From the cell containing the given text, extract its center point as [X, Y] coordinate. 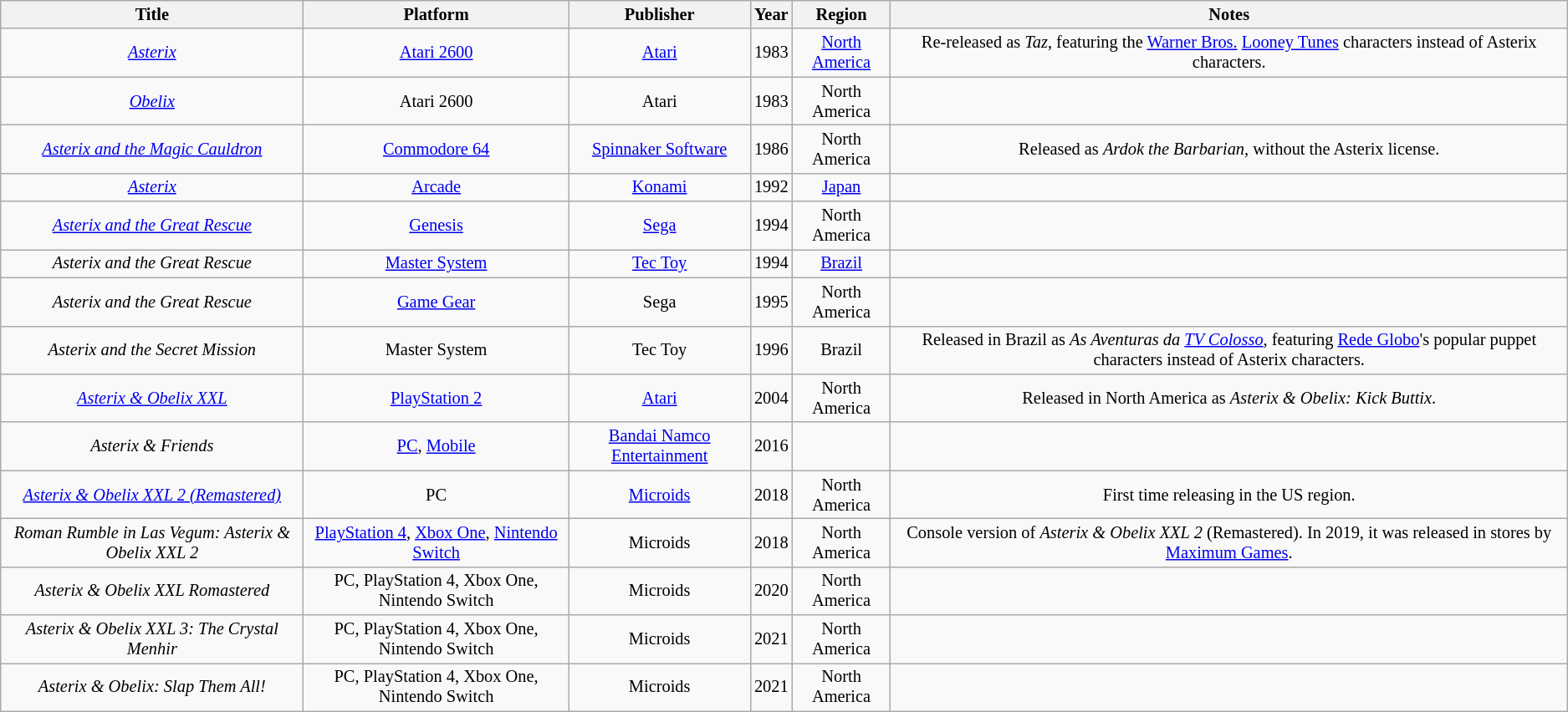
PlayStation 2 [437, 398]
Publisher [659, 14]
First time releasing in the US region. [1229, 495]
Roman Rumble in Las Vegum: Asterix & Obelix XXL 2 [152, 542]
Asterix & Obelix XXL [152, 398]
Konami [659, 187]
PC [437, 495]
2020 [771, 591]
Game Gear [437, 302]
1995 [771, 302]
Asterix & Friends [152, 446]
Platform [437, 14]
Released in North America as Asterix & Obelix: Kick Buttix. [1229, 398]
Genesis [437, 226]
1986 [771, 149]
Asterix and the Magic Cauldron [152, 149]
Notes [1229, 14]
Asterix & Obelix XXL 2 (Remastered) [152, 495]
Spinnaker Software [659, 149]
Bandai Namco Entertainment [659, 446]
1996 [771, 350]
1992 [771, 187]
2004 [771, 398]
Commodore 64 [437, 149]
Console version of Asterix & Obelix XXL 2 (Remastered). In 2019, it was released in stores by Maximum Games. [1229, 542]
PC, Mobile [437, 446]
Obelix [152, 101]
Year [771, 14]
Title [152, 14]
Arcade [437, 187]
Asterix & Obelix XXL 3: The Crystal Menhir [152, 639]
Released in Brazil as As Aventuras da TV Colosso, featuring Rede Globo's popular puppet characters instead of Asterix characters. [1229, 350]
PlayStation 4, Xbox One, Nintendo Switch [437, 542]
Region [841, 14]
2016 [771, 446]
Asterix and the Secret Mission [152, 350]
Released as Ardok the Barbarian, without the Asterix license. [1229, 149]
Re-released as Taz, featuring the Warner Bros. Looney Tunes characters instead of Asterix characters. [1229, 53]
Asterix & Obelix: Slap Them All! [152, 687]
Japan [841, 187]
Asterix & Obelix XXL Romastered [152, 591]
